For the text-containing cell, return its midpoint in (X, Y) coordinate format. 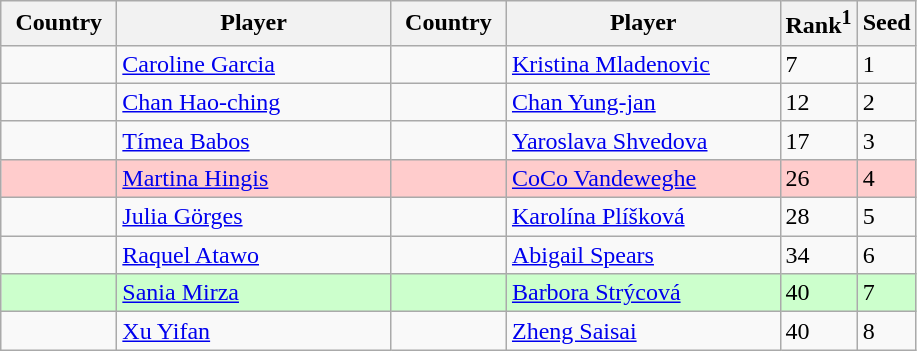
26 (818, 178)
Rank1 (818, 24)
Julia Görges (254, 217)
Abigail Spears (643, 255)
Xu Yifan (254, 331)
Yaroslava Shvedova (643, 140)
Sania Mirza (254, 293)
Raquel Atawo (254, 255)
5 (886, 217)
2 (886, 102)
1 (886, 64)
Seed (886, 24)
Zheng Saisai (643, 331)
12 (818, 102)
Karolína Plíšková (643, 217)
Kristina Mladenovic (643, 64)
Martina Hingis (254, 178)
34 (818, 255)
28 (818, 217)
4 (886, 178)
6 (886, 255)
3 (886, 140)
Chan Hao-ching (254, 102)
Chan Yung-jan (643, 102)
Barbora Strýcová (643, 293)
Tímea Babos (254, 140)
Caroline Garcia (254, 64)
CoCo Vandeweghe (643, 178)
8 (886, 331)
17 (818, 140)
